Determine the [X, Y] coordinate at the center of the cell enclosing the given text.  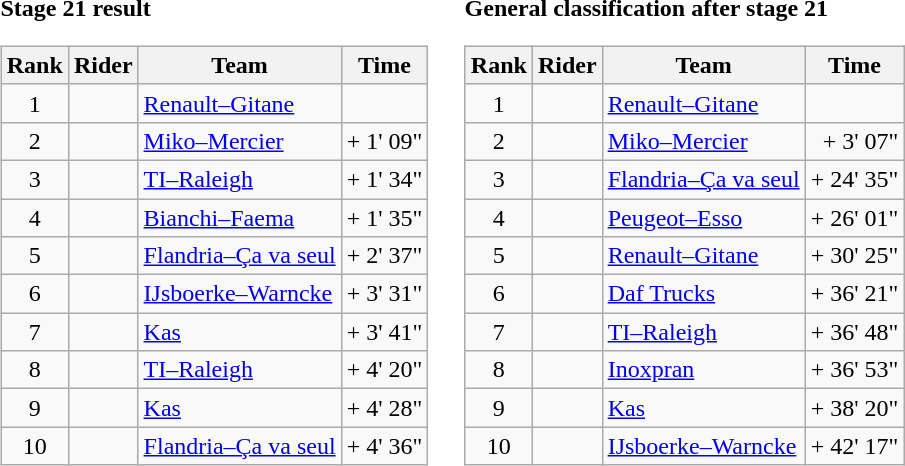
+ 26' 01" [854, 217]
+ 4' 28" [384, 408]
+ 3' 31" [384, 294]
+ 36' 21" [854, 294]
+ 4' 20" [384, 370]
+ 1' 34" [384, 179]
+ 3' 41" [384, 332]
Inoxpran [704, 370]
+ 3' 07" [854, 141]
+ 30' 25" [854, 256]
Bianchi–Faema [240, 217]
+ 36' 53" [854, 370]
Daf Trucks [704, 294]
Peugeot–Esso [704, 217]
+ 36' 48" [854, 332]
+ 42' 17" [854, 446]
+ 4' 36" [384, 446]
+ 1' 35" [384, 217]
+ 1' 09" [384, 141]
+ 24' 35" [854, 179]
+ 38' 20" [854, 408]
+ 2' 37" [384, 256]
